Detect which cell encompasses the target text, then output its [x, y] center coordinate. 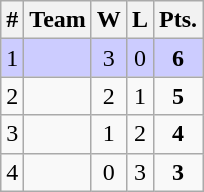
Pts. [178, 20]
Team [58, 20]
5 [178, 96]
L [140, 20]
W [108, 20]
6 [178, 58]
# [12, 20]
